Return [x, y] of the center of cell containing provided text 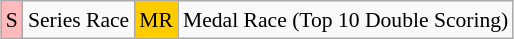
Series Race [78, 20]
S [12, 20]
MR [156, 20]
Medal Race (Top 10 Double Scoring) [346, 20]
